Pinpoint the cell where the given text exists, returning its [x, y] midpoint coordinate. 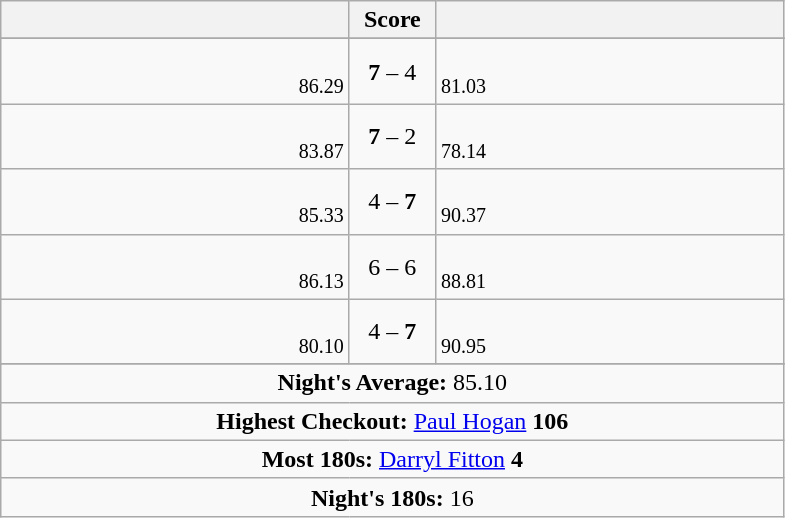
Night's Average: 85.10 [392, 383]
86.13 [176, 266]
7 – 4 [392, 72]
88.81 [610, 266]
6 – 6 [392, 266]
Highest Checkout: Paul Hogan 106 [392, 421]
Most 180s: Darryl Fitton 4 [392, 459]
90.37 [610, 202]
Night's 180s: 16 [392, 497]
7 – 2 [392, 136]
Score [392, 20]
81.03 [610, 72]
85.33 [176, 202]
80.10 [176, 332]
83.87 [176, 136]
78.14 [610, 136]
90.95 [610, 332]
86.29 [176, 72]
